Scan for the cell matching the given text and deliver its [x, y] coordinate at center. 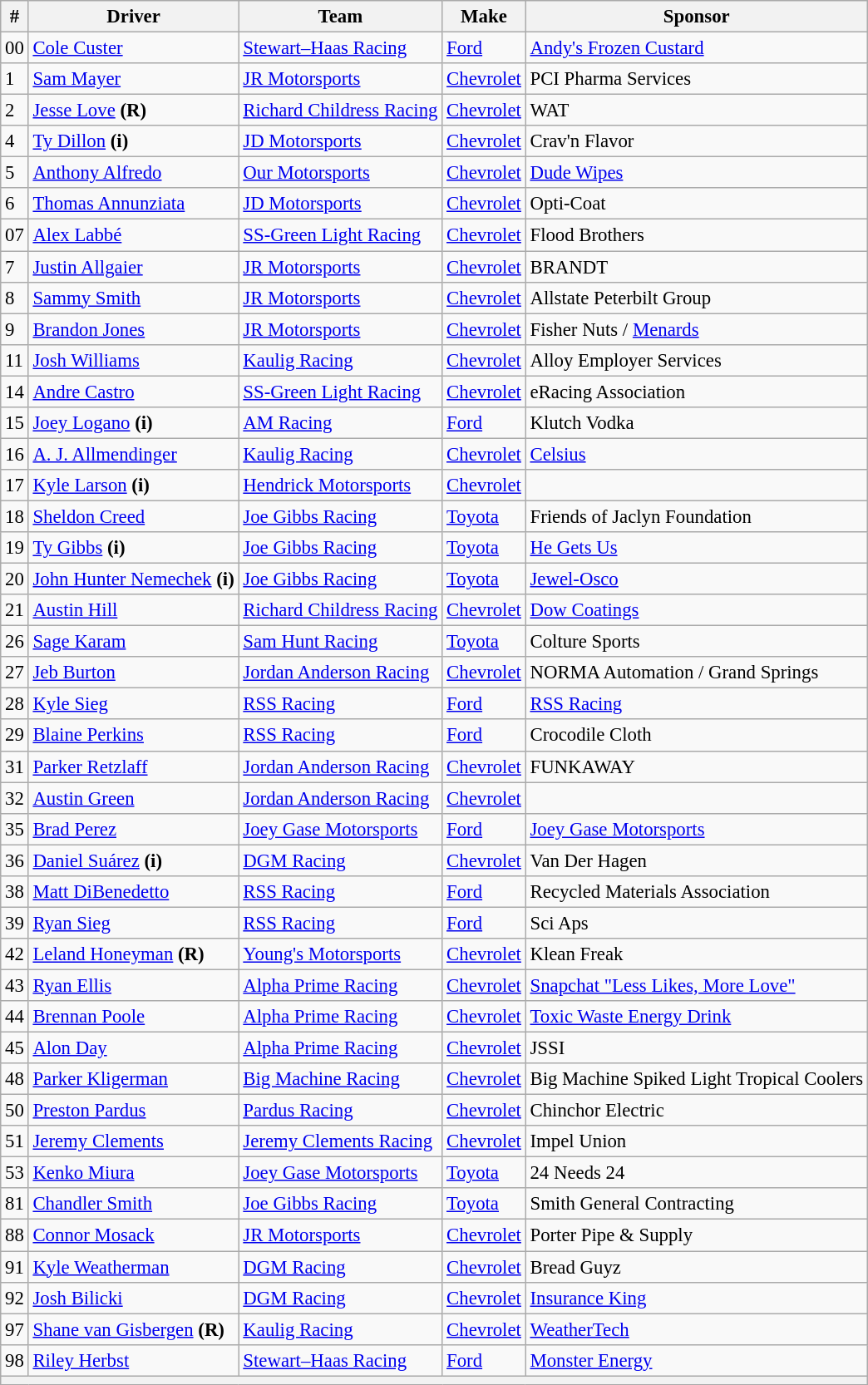
44 [15, 1017]
15 [15, 423]
Crav'n Flavor [697, 141]
16 [15, 454]
53 [15, 1173]
# [15, 17]
Justin Allgaier [133, 267]
Shane van Gisbergen (R) [133, 1329]
29 [15, 736]
18 [15, 516]
9 [15, 329]
Van Der Hagen [697, 860]
42 [15, 954]
4 [15, 141]
Jeremy Clements [133, 1141]
Jesse Love (R) [133, 111]
21 [15, 610]
Josh Bilicki [133, 1298]
Sheldon Creed [133, 516]
Snapchat "Less Likes, More Love" [697, 985]
17 [15, 485]
26 [15, 642]
5 [15, 173]
Cole Custer [133, 48]
Make [484, 17]
Celsius [697, 454]
Kyle Sieg [133, 704]
98 [15, 1360]
A. J. Allmendinger [133, 454]
BRANDT [697, 267]
Alon Day [133, 1048]
Alloy Employer Services [697, 360]
Opti-Coat [697, 204]
81 [15, 1205]
Ryan Sieg [133, 923]
19 [15, 548]
1 [15, 79]
Sam Mayer [133, 79]
Flood Brothers [697, 235]
JSSI [697, 1048]
48 [15, 1079]
PCI Pharma Services [697, 79]
36 [15, 860]
2 [15, 111]
Riley Herbst [133, 1360]
Our Motorsports [341, 173]
Kyle Weatherman [133, 1267]
Porter Pipe & Supply [697, 1235]
14 [15, 392]
Chandler Smith [133, 1205]
Friends of Jaclyn Foundation [697, 516]
Team [341, 17]
07 [15, 235]
Hendrick Motorsports [341, 485]
45 [15, 1048]
Dow Coatings [697, 610]
eRacing Association [697, 392]
Chinchor Electric [697, 1111]
8 [15, 298]
Jeb Burton [133, 673]
32 [15, 798]
Driver [133, 17]
Big Machine Racing [341, 1079]
11 [15, 360]
00 [15, 48]
Sam Hunt Racing [341, 642]
Young's Motorsports [341, 954]
Preston Pardus [133, 1111]
Andre Castro [133, 392]
Impel Union [697, 1141]
Alex Labbé [133, 235]
Allstate Peterbilt Group [697, 298]
Colture Sports [697, 642]
FUNKAWAY [697, 766]
Fisher Nuts / Menards [697, 329]
97 [15, 1329]
John Hunter Nemechek (i) [133, 579]
Klutch Vodka [697, 423]
Jewel-Osco [697, 579]
Daniel Suárez (i) [133, 860]
50 [15, 1111]
WAT [697, 111]
Sage Karam [133, 642]
Andy's Frozen Custard [697, 48]
AM Racing [341, 423]
Joey Logano (i) [133, 423]
31 [15, 766]
Brad Perez [133, 829]
7 [15, 267]
Sammy Smith [133, 298]
Insurance King [697, 1298]
Sci Aps [697, 923]
Brandon Jones [133, 329]
Crocodile Cloth [697, 736]
Austin Hill [133, 610]
Josh Williams [133, 360]
Toxic Waste Energy Drink [697, 1017]
Big Machine Spiked Light Tropical Coolers [697, 1079]
Monster Energy [697, 1360]
He Gets Us [697, 548]
Anthony Alfredo [133, 173]
24 Needs 24 [697, 1173]
Leland Honeyman (R) [133, 954]
Kenko Miura [133, 1173]
Jeremy Clements Racing [341, 1141]
Sponsor [697, 17]
WeatherTech [697, 1329]
NORMA Automation / Grand Springs [697, 673]
88 [15, 1235]
Brennan Poole [133, 1017]
92 [15, 1298]
Blaine Perkins [133, 736]
Smith General Contracting [697, 1205]
91 [15, 1267]
Kyle Larson (i) [133, 485]
35 [15, 829]
Ryan Ellis [133, 985]
Dude Wipes [697, 173]
Parker Kligerman [133, 1079]
43 [15, 985]
Connor Mosack [133, 1235]
Pardus Racing [341, 1111]
Bread Guyz [697, 1267]
Ty Dillon (i) [133, 141]
Recycled Materials Association [697, 892]
Parker Retzlaff [133, 766]
Matt DiBenedetto [133, 892]
Thomas Annunziata [133, 204]
Klean Freak [697, 954]
39 [15, 923]
Austin Green [133, 798]
6 [15, 204]
38 [15, 892]
20 [15, 579]
28 [15, 704]
Ty Gibbs (i) [133, 548]
51 [15, 1141]
27 [15, 673]
